Scan for the cell matching the given text and deliver its [x, y] coordinate at center. 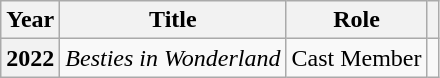
Besties in Wonderland [173, 58]
Title [173, 20]
2022 [30, 58]
Role [356, 20]
Year [30, 20]
Cast Member [356, 58]
